Output the (X, Y) coordinate of the center of the cell containing the given text.  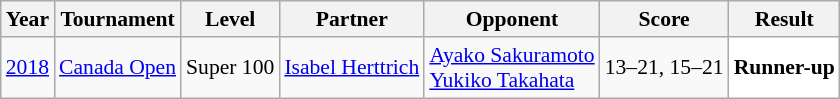
Opponent (512, 19)
Result (784, 19)
Partner (352, 19)
Ayako Sakuramoto Yukiko Takahata (512, 68)
Level (230, 19)
Runner-up (784, 68)
Year (28, 19)
Canada Open (118, 68)
Tournament (118, 19)
13–21, 15–21 (664, 68)
2018 (28, 68)
Score (664, 19)
Isabel Herttrich (352, 68)
Super 100 (230, 68)
